Detect which cell encompasses the target text, then output its [X, Y] center coordinate. 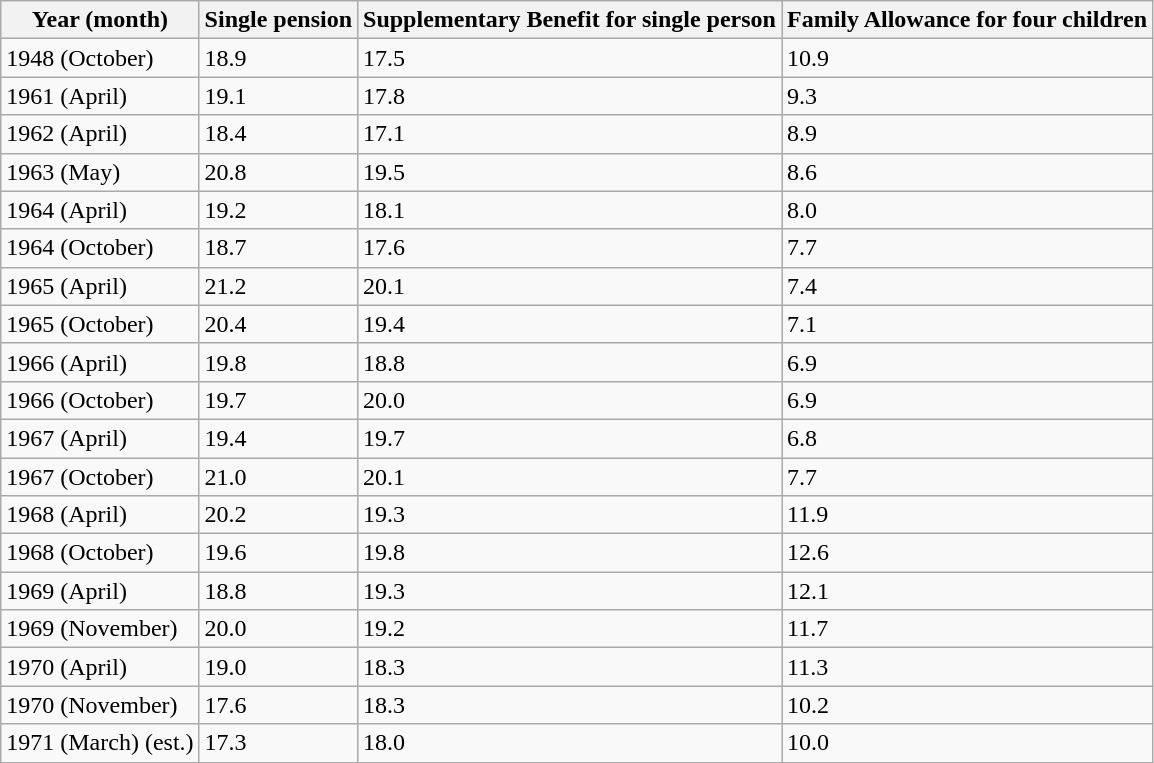
18.1 [570, 210]
10.0 [968, 743]
Single pension [278, 20]
8.9 [968, 134]
18.0 [570, 743]
6.8 [968, 438]
1962 (April) [100, 134]
12.1 [968, 591]
18.9 [278, 58]
19.0 [278, 667]
1970 (November) [100, 705]
1966 (April) [100, 362]
1963 (May) [100, 172]
10.9 [968, 58]
7.4 [968, 286]
20.2 [278, 515]
1971 (March) (est.) [100, 743]
18.4 [278, 134]
1970 (April) [100, 667]
1969 (November) [100, 629]
21.2 [278, 286]
17.5 [570, 58]
18.7 [278, 248]
11.7 [968, 629]
Family Allowance for four children [968, 20]
1966 (October) [100, 400]
17.1 [570, 134]
Supplementary Benefit for single person [570, 20]
1967 (April) [100, 438]
20.4 [278, 324]
7.1 [968, 324]
20.8 [278, 172]
21.0 [278, 477]
1964 (October) [100, 248]
11.9 [968, 515]
8.6 [968, 172]
1964 (April) [100, 210]
1961 (April) [100, 96]
17.3 [278, 743]
1969 (April) [100, 591]
1948 (October) [100, 58]
1968 (April) [100, 515]
10.2 [968, 705]
1968 (October) [100, 553]
19.1 [278, 96]
17.8 [570, 96]
9.3 [968, 96]
Year (month) [100, 20]
11.3 [968, 667]
1967 (October) [100, 477]
1965 (October) [100, 324]
12.6 [968, 553]
1965 (April) [100, 286]
19.5 [570, 172]
19.6 [278, 553]
8.0 [968, 210]
